Scan for the cell matching the given text and deliver its (X, Y) coordinate at center. 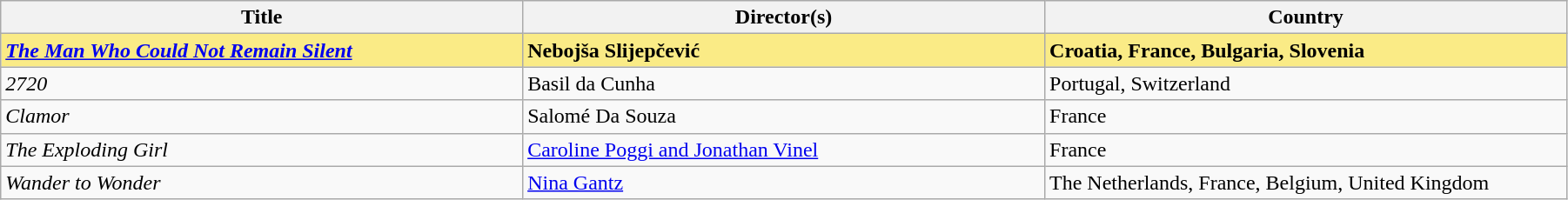
Basil da Cunha (784, 83)
Title (262, 17)
Salomé Da Souza (784, 117)
Croatia, France, Bulgaria, Slovenia (1306, 50)
Wander to Wonder (262, 183)
Nebojša Slijepčević (784, 50)
Nina Gantz (784, 183)
Director(s) (784, 17)
Portugal, Switzerland (1306, 83)
The Man Who Could Not Remain Silent (262, 50)
Country (1306, 17)
Caroline Poggi and Jonathan Vinel (784, 150)
2720 (262, 83)
The Netherlands, France, Belgium, United Kingdom (1306, 183)
Clamor (262, 117)
The Exploding Girl (262, 150)
